From the cell containing the given text, extract its center point as (X, Y) coordinate. 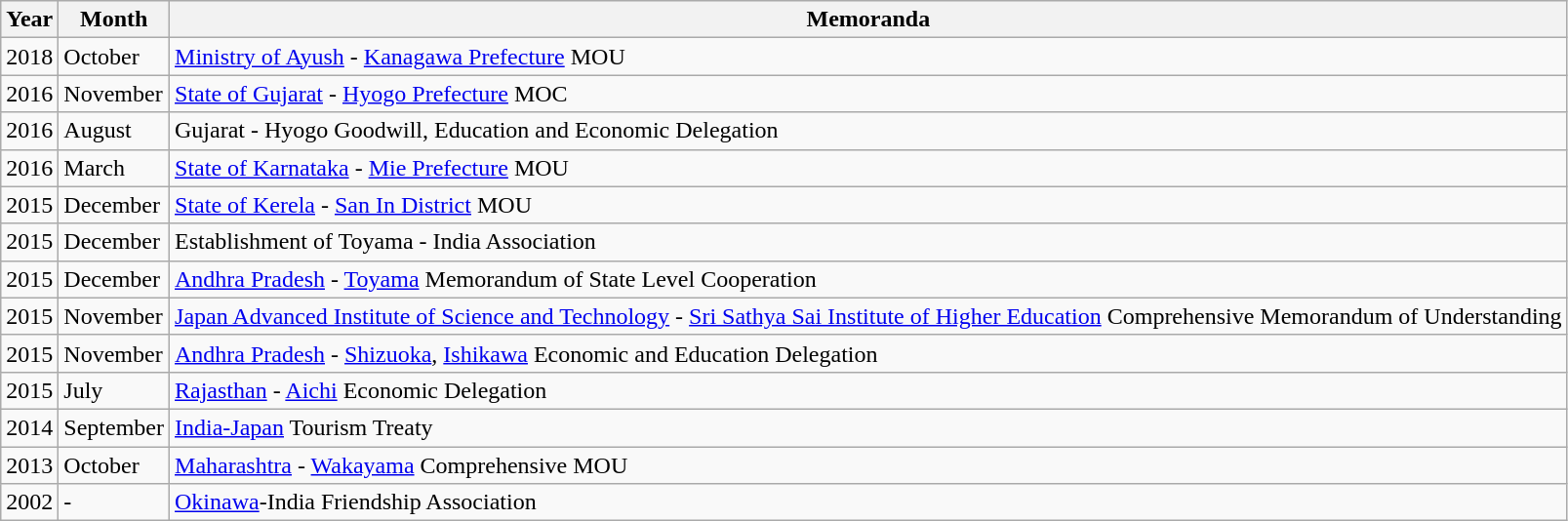
Memoranda (868, 20)
Year (29, 20)
India-Japan Tourism Treaty (868, 427)
July (114, 390)
Gujarat - Hyogo Goodwill, Education and Economic Delegation (868, 131)
2013 (29, 465)
Okinawa-India Friendship Association (868, 502)
Andhra Pradesh - Toyama Memorandum of State Level Cooperation (868, 279)
- (114, 502)
September (114, 427)
Rajasthan - Aichi Economic Delegation (868, 390)
2018 (29, 57)
Maharashtra - Wakayama Comprehensive MOU (868, 465)
August (114, 131)
State of Gujarat - Hyogo Prefecture MOC (868, 94)
State of Kerela - San In District MOU (868, 205)
Month (114, 20)
Ministry of Ayush - Kanagawa Prefecture MOU (868, 57)
March (114, 168)
2014 (29, 427)
Andhra Pradesh - Shizuoka, Ishikawa Economic and Education Delegation (868, 353)
Japan Advanced Institute of Science and Technology - Sri Sathya Sai Institute of Higher Education Comprehensive Memorandum of Understanding (868, 316)
State of Karnataka - Mie Prefecture MOU (868, 168)
Establishment of Toyama - India Association (868, 242)
2002 (29, 502)
